Find where the given text appears and provide that cell's center as [X, Y] coordinate. 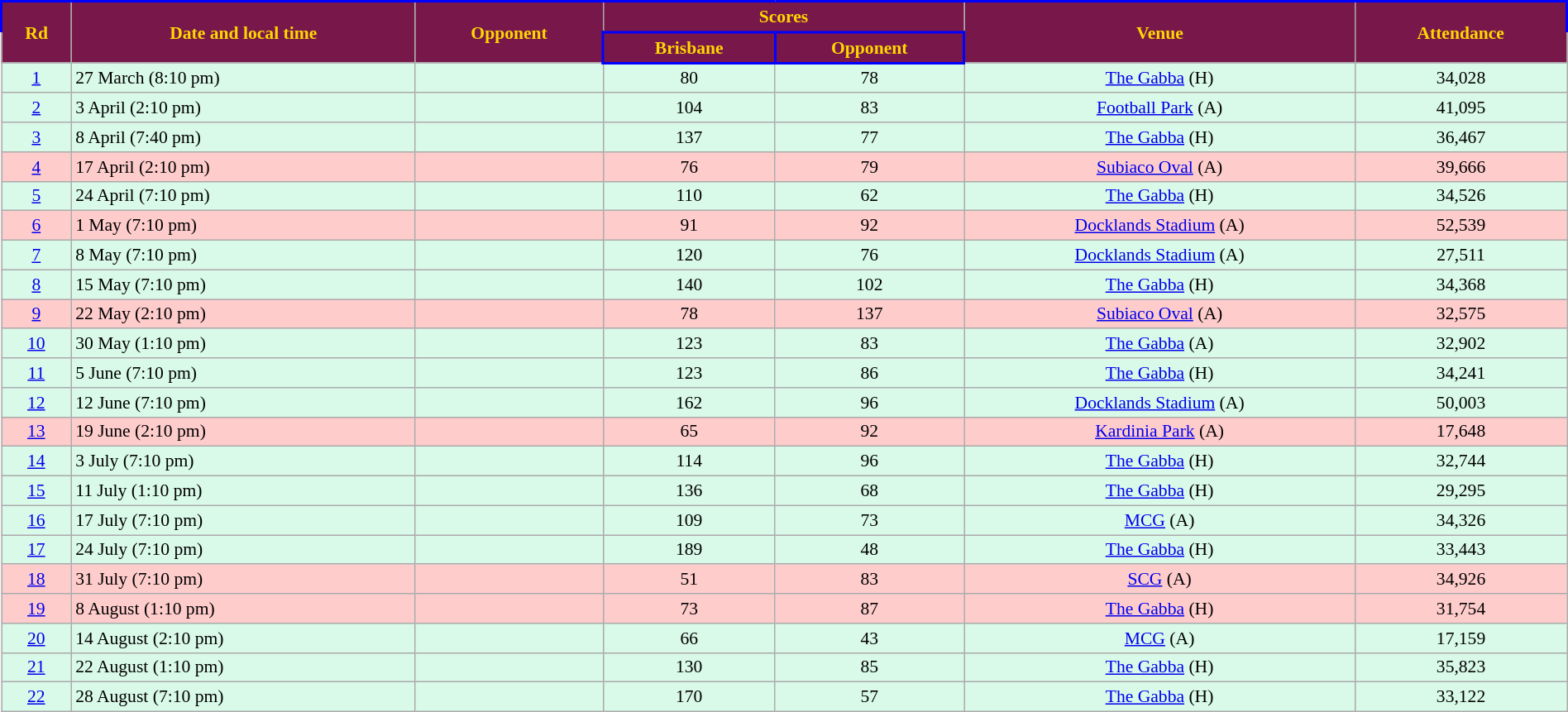
12 [36, 403]
1 May (7:10 pm) [243, 226]
33,122 [1461, 697]
4 [36, 167]
39,666 [1461, 167]
43 [870, 638]
86 [870, 373]
80 [689, 78]
5 [36, 196]
32,744 [1461, 461]
17 [36, 550]
27 March (8:10 pm) [243, 78]
87 [870, 609]
16 [36, 520]
32,902 [1461, 344]
3 [36, 137]
Date and local time [243, 32]
SCG (A) [1159, 580]
85 [870, 667]
120 [689, 256]
10 [36, 344]
68 [870, 491]
79 [870, 167]
77 [870, 137]
Attendance [1461, 32]
114 [689, 461]
91 [689, 226]
22 August (1:10 pm) [243, 667]
Football Park (A) [1159, 108]
62 [870, 196]
162 [689, 403]
31,754 [1461, 609]
29,295 [1461, 491]
17 April (2:10 pm) [243, 167]
24 July (7:10 pm) [243, 550]
20 [36, 638]
15 May (7:10 pm) [243, 284]
34,526 [1461, 196]
21 [36, 667]
57 [870, 697]
48 [870, 550]
32,575 [1461, 314]
66 [689, 638]
Rd [36, 32]
110 [689, 196]
Scores [783, 17]
19 June (2:10 pm) [243, 432]
6 [36, 226]
41,095 [1461, 108]
14 August (2:10 pm) [243, 638]
7 [36, 256]
Venue [1159, 32]
1 [36, 78]
3 April (2:10 pm) [243, 108]
Brisbane [689, 48]
11 July (1:10 pm) [243, 491]
The Gabba (A) [1159, 344]
9 [36, 314]
22 [36, 697]
189 [689, 550]
8 May (7:10 pm) [243, 256]
Kardinia Park (A) [1159, 432]
31 July (7:10 pm) [243, 580]
17,648 [1461, 432]
34,241 [1461, 373]
22 May (2:10 pm) [243, 314]
35,823 [1461, 667]
50,003 [1461, 403]
34,368 [1461, 284]
140 [689, 284]
5 June (7:10 pm) [243, 373]
18 [36, 580]
34,926 [1461, 580]
2 [36, 108]
24 April (7:10 pm) [243, 196]
52,539 [1461, 226]
102 [870, 284]
130 [689, 667]
34,326 [1461, 520]
34,028 [1461, 78]
8 [36, 284]
15 [36, 491]
17 July (7:10 pm) [243, 520]
104 [689, 108]
17,159 [1461, 638]
109 [689, 520]
27,511 [1461, 256]
65 [689, 432]
28 August (7:10 pm) [243, 697]
8 April (7:40 pm) [243, 137]
170 [689, 697]
19 [36, 609]
14 [36, 461]
11 [36, 373]
3 July (7:10 pm) [243, 461]
12 June (7:10 pm) [243, 403]
33,443 [1461, 550]
13 [36, 432]
36,467 [1461, 137]
136 [689, 491]
51 [689, 580]
8 August (1:10 pm) [243, 609]
30 May (1:10 pm) [243, 344]
